Search for the cell housing the specified text and yield its (x, y) center coordinate. 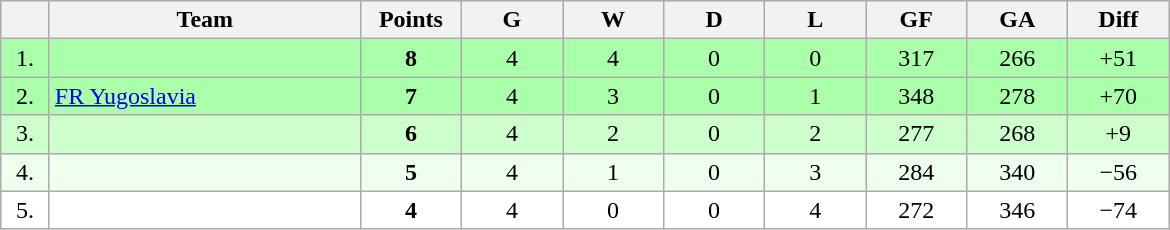
346 (1018, 210)
+51 (1118, 58)
8 (410, 58)
+70 (1118, 96)
Team (204, 20)
−56 (1118, 172)
D (714, 20)
+9 (1118, 134)
GF (916, 20)
−74 (1118, 210)
317 (916, 58)
3. (26, 134)
L (816, 20)
W (612, 20)
Points (410, 20)
278 (1018, 96)
FR Yugoslavia (204, 96)
5 (410, 172)
6 (410, 134)
340 (1018, 172)
7 (410, 96)
2. (26, 96)
Diff (1118, 20)
1. (26, 58)
266 (1018, 58)
272 (916, 210)
GA (1018, 20)
4. (26, 172)
G (512, 20)
277 (916, 134)
268 (1018, 134)
284 (916, 172)
348 (916, 96)
5. (26, 210)
